Capture the cell that displays the provided text and extract its (x, y) central coordinate. 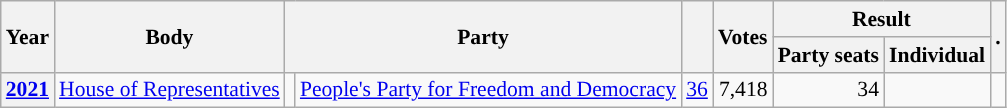
Year (28, 36)
Result (882, 19)
Party seats (828, 55)
7,418 (743, 90)
34 (828, 90)
House of Representatives (170, 90)
36 (697, 90)
Individual (937, 55)
Votes (743, 36)
People's Party for Freedom and Democracy (488, 90)
. (998, 36)
2021 (28, 90)
Party (483, 36)
Body (170, 36)
